Find where the given text appears and provide that cell's center as (x, y) coordinate. 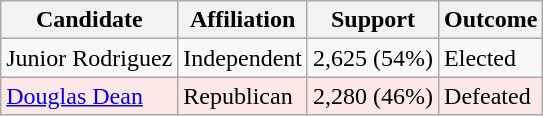
Republican (243, 96)
Junior Rodriguez (90, 58)
Support (372, 20)
Affiliation (243, 20)
Candidate (90, 20)
Independent (243, 58)
Elected (491, 58)
2,625 (54%) (372, 58)
Douglas Dean (90, 96)
2,280 (46%) (372, 96)
Outcome (491, 20)
Defeated (491, 96)
